For the text-containing cell, return its midpoint in [x, y] coordinate format. 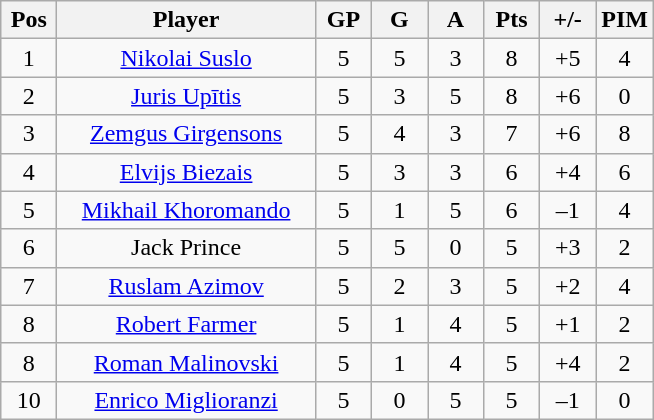
+/- [568, 20]
Juris Upītis [186, 96]
+3 [568, 248]
+5 [568, 58]
Robert Farmer [186, 324]
A [456, 20]
Elvijs Biezais [186, 172]
Player [186, 20]
PIM [625, 20]
Jack Prince [186, 248]
Nikolai Suslo [186, 58]
GP [343, 20]
Zemgus Girgensons [186, 134]
10 [29, 400]
Roman Malinovski [186, 362]
Pts [512, 20]
+2 [568, 286]
Mikhail Khoromando [186, 210]
+1 [568, 324]
Ruslam Azimov [186, 286]
G [399, 20]
Enrico Miglioranzi [186, 400]
Pos [29, 20]
